Find where the given text appears and provide that cell's center as [x, y] coordinate. 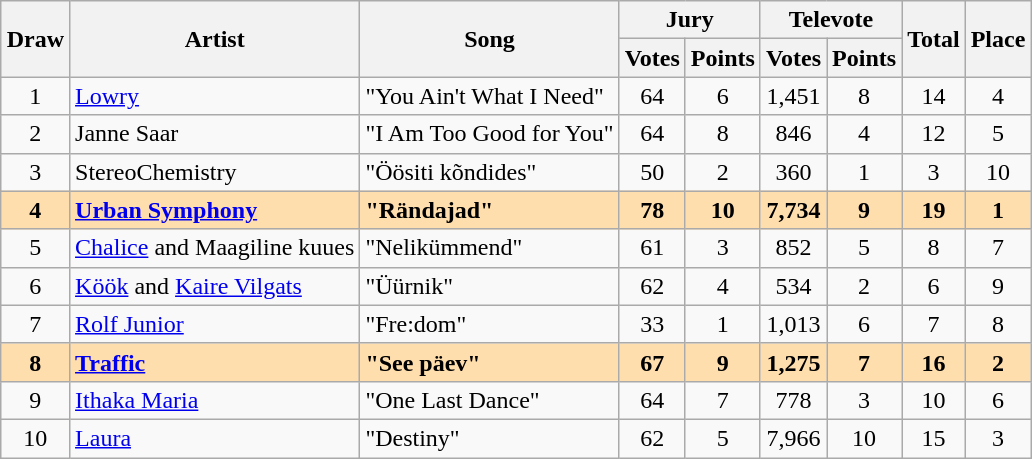
Ithaka Maria [215, 400]
61 [652, 248]
50 [652, 172]
534 [793, 286]
852 [793, 248]
19 [934, 210]
Rolf Junior [215, 324]
Jury [690, 20]
"You Ain't What I Need" [490, 96]
Köök and Kaire Vilgats [215, 286]
78 [652, 210]
Urban Symphony [215, 210]
"See päev" [490, 362]
Draw [35, 39]
1,013 [793, 324]
"Üürnik" [490, 286]
Total [934, 39]
Lowry [215, 96]
12 [934, 134]
15 [934, 438]
Song [490, 39]
1,275 [793, 362]
7,734 [793, 210]
Televote [830, 20]
778 [793, 400]
33 [652, 324]
"One Last Dance" [490, 400]
"Öösiti kõndides" [490, 172]
Traffic [215, 362]
StereoChemistry [215, 172]
Janne Saar [215, 134]
360 [793, 172]
Laura [215, 438]
"Rändajad" [490, 210]
16 [934, 362]
14 [934, 96]
"Fre:dom" [490, 324]
Artist [215, 39]
Place [998, 39]
"Destiny" [490, 438]
67 [652, 362]
1,451 [793, 96]
7,966 [793, 438]
"Nelikümmend" [490, 248]
Chalice and Maagiline kuues [215, 248]
846 [793, 134]
"I Am Too Good for You" [490, 134]
